Identify which cell holds the provided text, then report its (x, y) central coordinate. 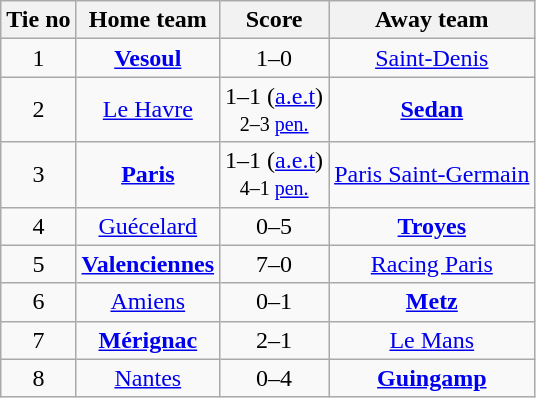
0–1 (274, 302)
Guingamp (432, 378)
Le Mans (432, 340)
Score (274, 20)
Guécelard (148, 226)
8 (38, 378)
Home team (148, 20)
5 (38, 264)
4 (38, 226)
6 (38, 302)
Paris Saint-Germain (432, 174)
Vesoul (148, 58)
Metz (432, 302)
Valenciennes (148, 264)
1–1 (a.e.t) 2–3 pen. (274, 110)
Nantes (148, 378)
7 (38, 340)
1 (38, 58)
0–5 (274, 226)
1–1 (a.e.t) 4–1 pen. (274, 174)
Paris (148, 174)
2–1 (274, 340)
Racing Paris (432, 264)
Sedan (432, 110)
Tie no (38, 20)
Mérignac (148, 340)
Troyes (432, 226)
Amiens (148, 302)
3 (38, 174)
7–0 (274, 264)
Away team (432, 20)
2 (38, 110)
Saint-Denis (432, 58)
0–4 (274, 378)
1–0 (274, 58)
Le Havre (148, 110)
